Extract the [x, y] coordinate from the center of the cell holding the provided text.  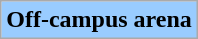
Off-campus arena [100, 20]
